Pinpoint the cell where the given text exists, returning its [x, y] midpoint coordinate. 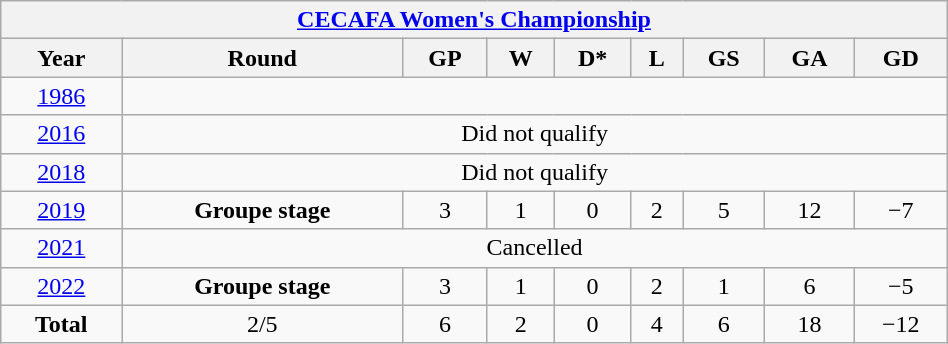
W [520, 58]
2018 [62, 172]
Cancelled [534, 248]
2021 [62, 248]
GD [900, 58]
GP [446, 58]
L [657, 58]
18 [810, 324]
5 [724, 210]
−12 [900, 324]
12 [810, 210]
1986 [62, 96]
Total [62, 324]
2/5 [262, 324]
2016 [62, 134]
4 [657, 324]
2019 [62, 210]
CECAFA Women's Championship [474, 20]
Year [62, 58]
Round [262, 58]
GA [810, 58]
−7 [900, 210]
−5 [900, 286]
2022 [62, 286]
GS [724, 58]
D* [592, 58]
